Scan for the cell matching the given text and deliver its (X, Y) coordinate at center. 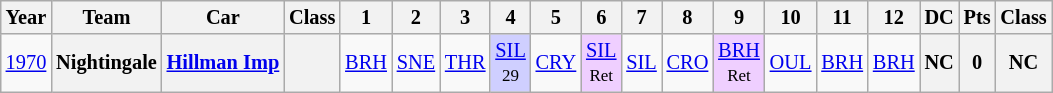
THR (465, 63)
9 (739, 17)
Hillman Imp (223, 63)
Pts (978, 17)
7 (641, 17)
Car (223, 17)
DC (940, 17)
BRHRet (739, 63)
11 (842, 17)
10 (791, 17)
12 (894, 17)
4 (510, 17)
1970 (26, 63)
5 (556, 17)
SIL29 (510, 63)
8 (688, 17)
Nightingale (106, 63)
SIL (641, 63)
Year (26, 17)
6 (601, 17)
1 (366, 17)
2 (416, 17)
SILRet (601, 63)
SNE (416, 63)
0 (978, 63)
3 (465, 17)
CRY (556, 63)
Team (106, 17)
OUL (791, 63)
CRO (688, 63)
